For the text-containing cell, return its midpoint in (x, y) coordinate format. 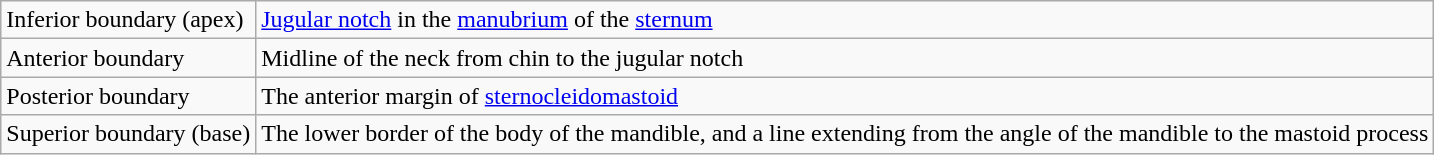
The lower border of the body of the mandible, and a line extending from the angle of the mandible to the mastoid process (845, 134)
Superior boundary (base) (128, 134)
Midline of the neck from chin to the jugular notch (845, 58)
Inferior boundary (apex) (128, 20)
The anterior margin of sternocleidomastoid (845, 96)
Posterior boundary (128, 96)
Jugular notch in the manubrium of the sternum (845, 20)
Anterior boundary (128, 58)
